Capture the cell that displays the provided text and extract its [x, y] central coordinate. 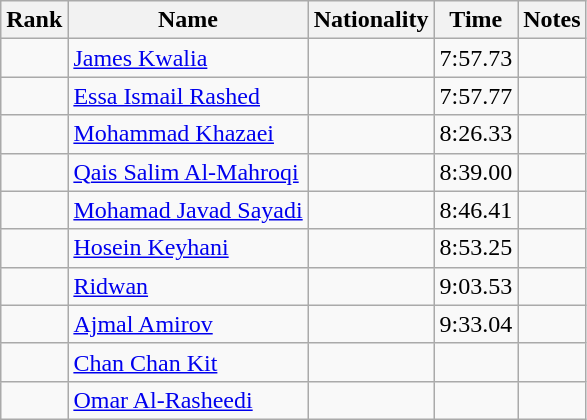
Mohamad Javad Sayadi [188, 210]
Rank [34, 20]
8:26.33 [476, 134]
Ajmal Amirov [188, 324]
Mohammad Khazaei [188, 134]
9:03.53 [476, 286]
Nationality [371, 20]
8:53.25 [476, 248]
Time [476, 20]
7:57.73 [476, 58]
Ridwan [188, 286]
Notes [552, 20]
Qais Salim Al-Mahroqi [188, 172]
Name [188, 20]
8:46.41 [476, 210]
Chan Chan Kit [188, 362]
7:57.77 [476, 96]
Hosein Keyhani [188, 248]
9:33.04 [476, 324]
8:39.00 [476, 172]
Essa Ismail Rashed [188, 96]
Omar Al-Rasheedi [188, 400]
James Kwalia [188, 58]
